From the cell containing the given text, extract its center point as (X, Y) coordinate. 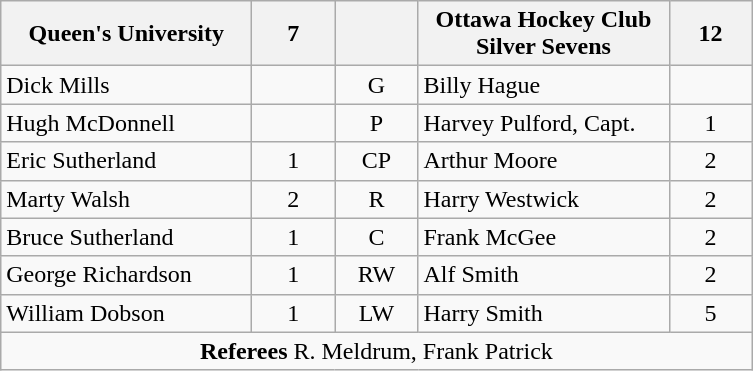
William Dobson (126, 313)
Eric Sutherland (126, 161)
Billy Hague (544, 85)
Frank McGee (544, 237)
Ottawa Hockey Club Silver Sevens (544, 34)
7 (294, 34)
George Richardson (126, 275)
RW (376, 275)
Hugh McDonnell (126, 123)
Arthur Moore (544, 161)
Harry Smith (544, 313)
CP (376, 161)
P (376, 123)
C (376, 237)
Referees R. Meldrum, Frank Patrick (376, 351)
12 (710, 34)
5 (710, 313)
G (376, 85)
Alf Smith (544, 275)
Queen's University (126, 34)
Harvey Pulford, Capt. (544, 123)
Harry Westwick (544, 199)
LW (376, 313)
Bruce Sutherland (126, 237)
Dick Mills (126, 85)
R (376, 199)
Marty Walsh (126, 199)
